Return [X, Y] of the center of cell containing provided text 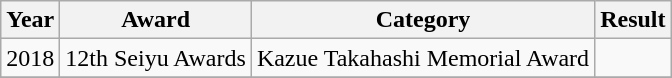
12th Seiyu Awards [156, 58]
Kazue Takahashi Memorial Award [422, 58]
2018 [30, 58]
Year [30, 20]
Result [633, 20]
Category [422, 20]
Award [156, 20]
